Return the [X, Y] coordinate for the center point of the cell that contains the specified text.  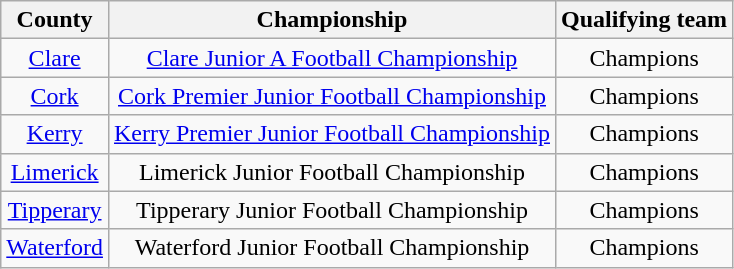
Waterford Junior Football Championship [332, 248]
Clare Junior A Football Championship [332, 58]
Limerick Junior Football Championship [332, 172]
County [55, 20]
Tipperary [55, 210]
Clare [55, 58]
Cork Premier Junior Football Championship [332, 96]
Tipperary Junior Football Championship [332, 210]
Cork [55, 96]
Championship [332, 20]
Qualifying team [644, 20]
Waterford [55, 248]
Kerry [55, 134]
Limerick [55, 172]
Kerry Premier Junior Football Championship [332, 134]
